Capture the cell that displays the provided text and extract its [X, Y] central coordinate. 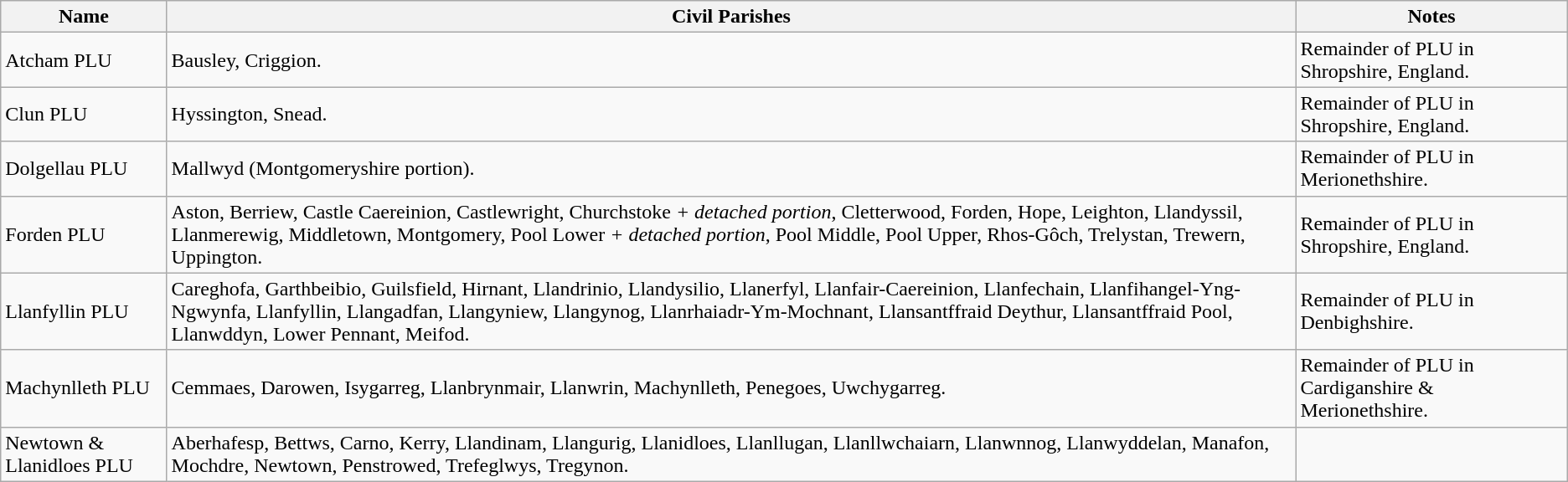
Forden PLU [84, 234]
Machynlleth PLU [84, 388]
Name [84, 17]
Dolgellau PLU [84, 169]
Notes [1431, 17]
Bausley, Criggion. [731, 60]
Hyssington, Snead. [731, 114]
Llanfyllin PLU [84, 311]
Cemmaes, Darowen, Isygarreg, Llanbrynmair, Llanwrin, Machynlleth, Penegoes, Uwchygarreg. [731, 388]
Remainder of PLU in Denbighshire. [1431, 311]
Mallwyd (Montgomeryshire portion). [731, 169]
Remainder of PLU in Merionethshire. [1431, 169]
Remainder of PLU in Cardiganshire & Merionethshire. [1431, 388]
Clun PLU [84, 114]
Civil Parishes [731, 17]
Atcham PLU [84, 60]
Newtown & Llanidloes PLU [84, 454]
